Provide the (x, y) coordinate of the cell's center where the given text is located.  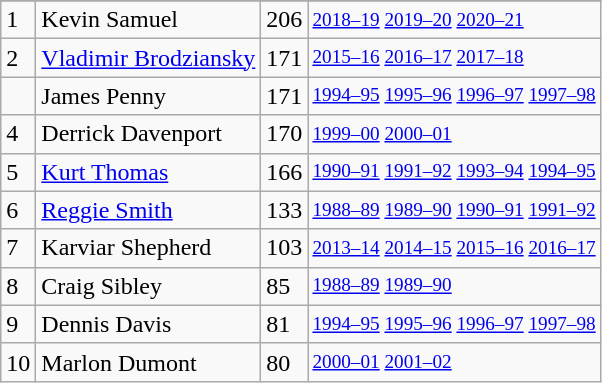
Marlon Dumont (148, 362)
10 (18, 362)
Derrick Davenport (148, 134)
1990–91 1991–92 1993–94 1994–95 (454, 172)
85 (284, 286)
Reggie Smith (148, 210)
2013–14 2014–15 2015–16 2016–17 (454, 248)
2018–19 2019–20 2020–21 (454, 20)
1988–89 1989–90 1990–91 1991–92 (454, 210)
Craig Sibley (148, 286)
Kevin Samuel (148, 20)
2 (18, 58)
9 (18, 324)
1 (18, 20)
170 (284, 134)
1999–00 2000–01 (454, 134)
1988–89 1989–90 (454, 286)
81 (284, 324)
6 (18, 210)
James Penny (148, 96)
7 (18, 248)
4 (18, 134)
2000–01 2001–02 (454, 362)
2015–16 2016–17 2017–18 (454, 58)
8 (18, 286)
206 (284, 20)
5 (18, 172)
Karviar Shepherd (148, 248)
80 (284, 362)
133 (284, 210)
Kurt Thomas (148, 172)
166 (284, 172)
Vladimir Brodziansky (148, 58)
103 (284, 248)
Dennis Davis (148, 324)
